Capture the cell that displays the provided text and extract its (X, Y) central coordinate. 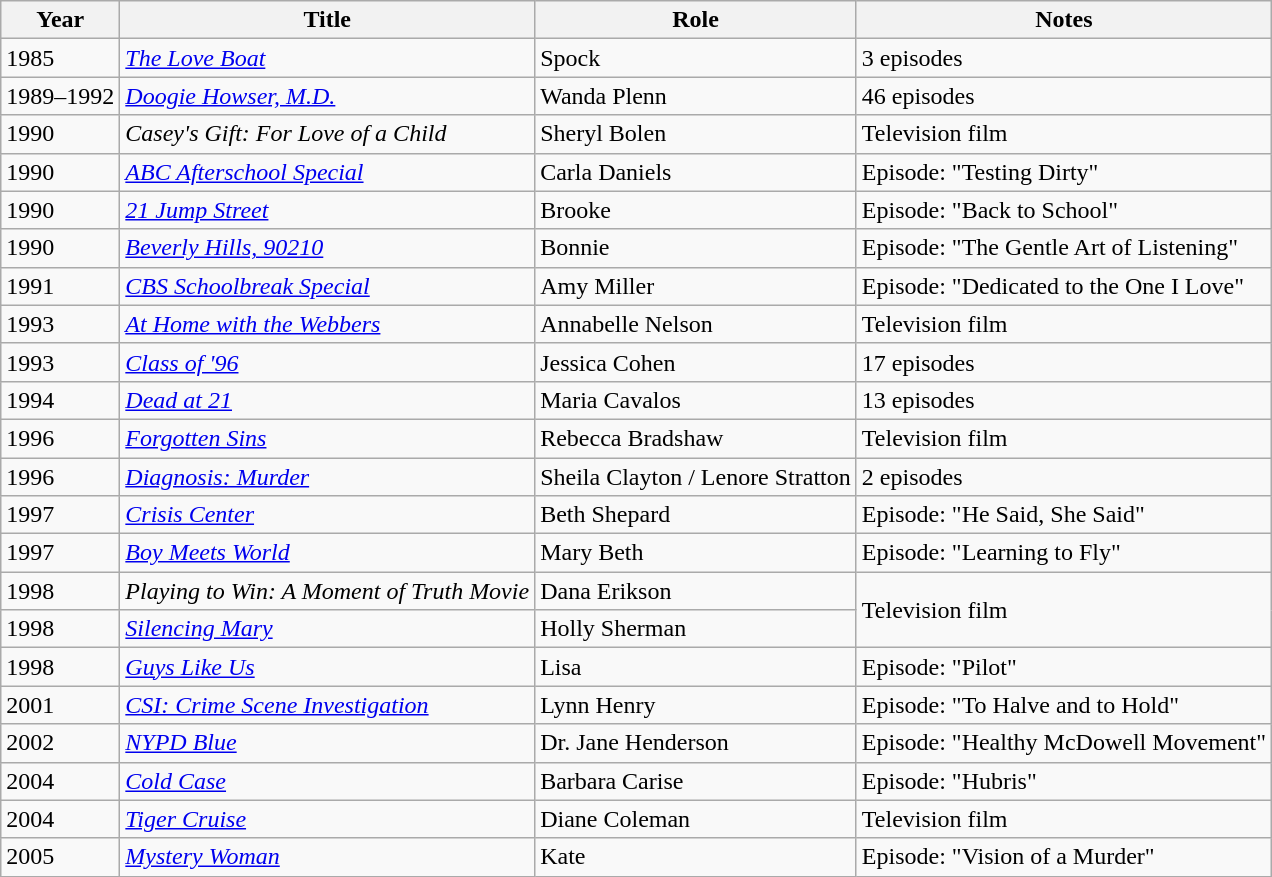
Doogie Howser, M.D. (328, 96)
2002 (60, 743)
Episode: "Hubris" (1064, 781)
Episode: "He Said, She Said" (1064, 515)
Amy Miller (696, 286)
2005 (60, 857)
Episode: "Dedicated to the One I Love" (1064, 286)
Mary Beth (696, 553)
Kate (696, 857)
Carla Daniels (696, 172)
Annabelle Nelson (696, 324)
Playing to Win: A Moment of Truth Movie (328, 591)
46 episodes (1064, 96)
Dr. Jane Henderson (696, 743)
Episode: "Vision of a Murder" (1064, 857)
Episode: "Back to School" (1064, 210)
Holly Sherman (696, 629)
13 episodes (1064, 400)
Cold Case (328, 781)
Notes (1064, 20)
Lynn Henry (696, 705)
Dead at 21 (328, 400)
1989–1992 (60, 96)
Title (328, 20)
Role (696, 20)
Maria Cavalos (696, 400)
Crisis Center (328, 515)
1985 (60, 58)
The Love Boat (328, 58)
Brooke (696, 210)
Guys Like Us (328, 667)
Dana Erikson (696, 591)
Boy Meets World (328, 553)
21 Jump Street (328, 210)
Episode: "Healthy McDowell Movement" (1064, 743)
Episode: "Testing Dirty" (1064, 172)
ABC Afterschool Special (328, 172)
Beth Shepard (696, 515)
Sheryl Bolen (696, 134)
NYPD Blue (328, 743)
Rebecca Bradshaw (696, 438)
Bonnie (696, 248)
CBS Schoolbreak Special (328, 286)
Spock (696, 58)
Jessica Cohen (696, 362)
17 episodes (1064, 362)
2001 (60, 705)
Lisa (696, 667)
Tiger Cruise (328, 819)
CSI: Crime Scene Investigation (328, 705)
2 episodes (1064, 477)
Sheila Clayton / Lenore Stratton (696, 477)
At Home with the Webbers (328, 324)
1994 (60, 400)
Episode: "Pilot" (1064, 667)
Year (60, 20)
Episode: "To Halve and to Hold" (1064, 705)
Class of '96 (328, 362)
1991 (60, 286)
Beverly Hills, 90210 (328, 248)
Casey's Gift: For Love of a Child (328, 134)
Episode: "Learning to Fly" (1064, 553)
Mystery Woman (328, 857)
Episode: "The Gentle Art of Listening" (1064, 248)
Diagnosis: Murder (328, 477)
3 episodes (1064, 58)
Diane Coleman (696, 819)
Silencing Mary (328, 629)
Forgotten Sins (328, 438)
Wanda Plenn (696, 96)
Barbara Carise (696, 781)
